For the text-containing cell, return its midpoint in (X, Y) coordinate format. 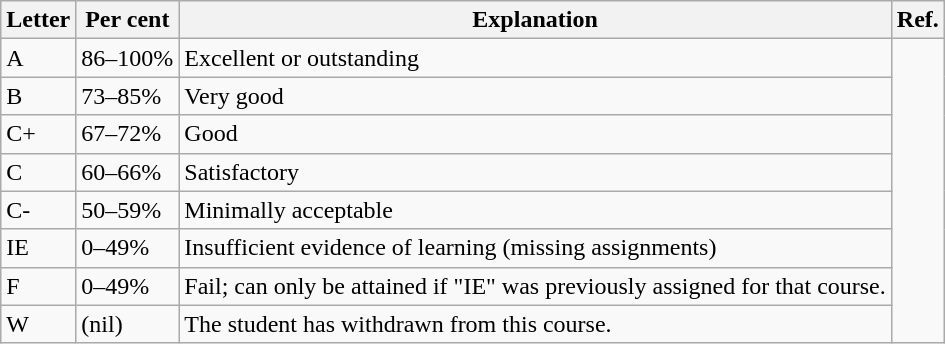
Satisfactory (535, 172)
C- (38, 210)
C (38, 172)
B (38, 96)
86–100% (128, 58)
W (38, 324)
73–85% (128, 96)
F (38, 286)
Letter (38, 20)
C+ (38, 134)
Excellent or outstanding (535, 58)
Per cent (128, 20)
A (38, 58)
IE (38, 248)
Ref. (918, 20)
Minimally acceptable (535, 210)
60–66% (128, 172)
Explanation (535, 20)
Fail; can only be attained if "IE" was previously assigned for that course. (535, 286)
50–59% (128, 210)
Good (535, 134)
Very good (535, 96)
67–72% (128, 134)
The student has withdrawn from this course. (535, 324)
Insufficient evidence of learning (missing assignments) (535, 248)
(nil) (128, 324)
